Search for the cell housing the specified text and yield its (X, Y) center coordinate. 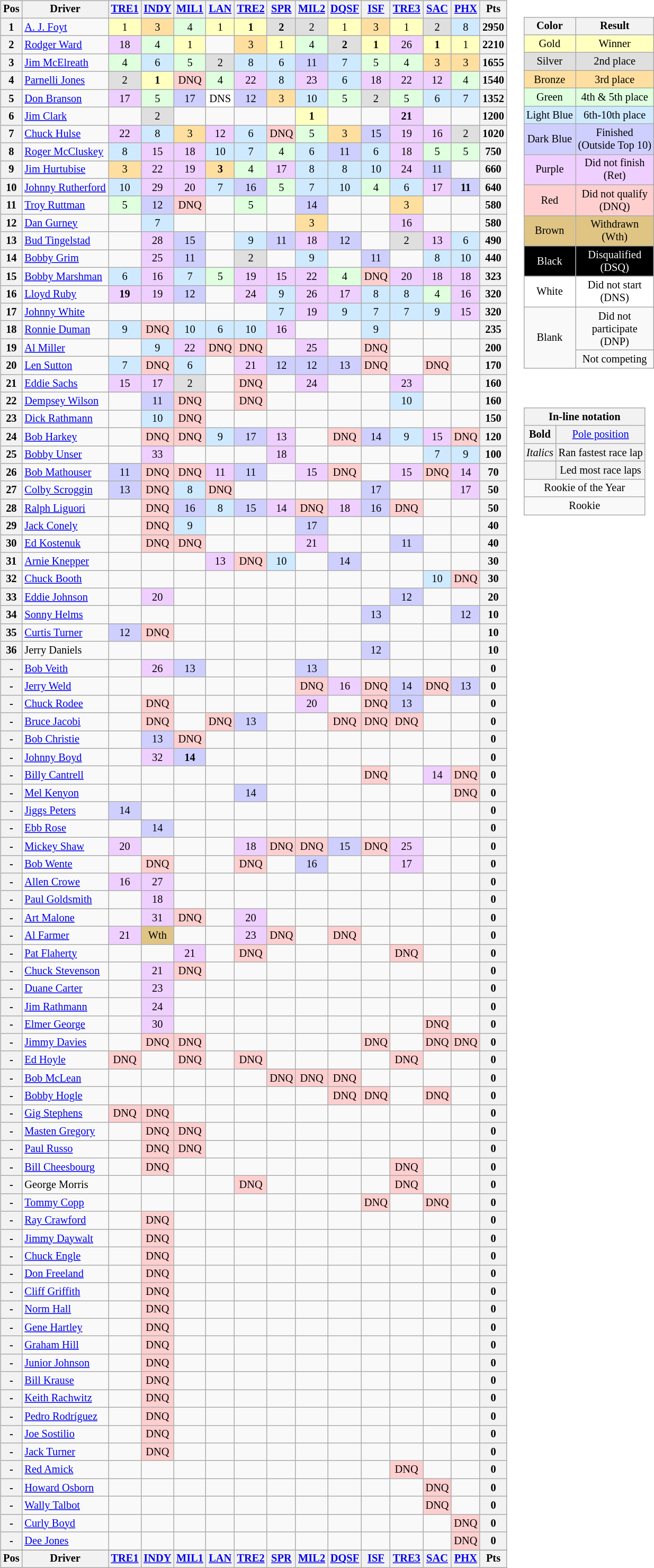
Purple (550, 170)
Sonny Helms (65, 615)
Jimmy Daywalt (65, 1238)
Ebb Rose (65, 829)
Ran fastest race lap (601, 452)
4th & 5th place (615, 97)
Jiggs Peters (65, 811)
6th-10th place (615, 115)
A. J. Foyt (65, 27)
Did not start(DNS) (615, 292)
Dee Jones (65, 1541)
Chuck Hulse (65, 134)
2nd place (615, 61)
Brown (550, 231)
34 (11, 615)
Don Branson (65, 98)
Jack Conely (65, 526)
Green (550, 97)
Ed Kostenuk (65, 543)
Graham Hill (65, 1345)
Wally Talbot (65, 1506)
Bob Christie (65, 740)
Curtis Turner (65, 633)
Dan Gurney (65, 223)
1200 (493, 116)
Norm Hall (65, 1310)
Junior Johnson (65, 1363)
Johnny White (65, 312)
Ronnie Duman (65, 330)
490 (493, 241)
Gene Hartley (65, 1327)
Did not finish(Ret) (615, 170)
Bobby Hogle (65, 1096)
750 (493, 152)
White (550, 292)
Bold (540, 434)
Ray Crawford (65, 1220)
Curly Boyd (65, 1523)
Result (615, 26)
100 (493, 455)
Wth (157, 936)
Blank (550, 338)
George Morris (65, 1185)
440 (493, 259)
1020 (493, 134)
Color (550, 26)
Jerry Weld (65, 686)
Bruce Jacobi (65, 722)
Joe Sostilio (65, 1434)
Chuck Engle (65, 1256)
Eddie Sachs (65, 383)
Withdrawn(Wth) (615, 231)
Jimmy Davies (65, 1043)
Paul Russo (65, 1149)
Bobby Marshman (65, 276)
Bob McLean (65, 1078)
Disqualified(DSQ) (615, 261)
Red (550, 200)
Tommy Copp (65, 1203)
Allen Crowe (65, 882)
Ed Hoyle (65, 1060)
Jim Hurtubise (65, 170)
Duane Carter (65, 989)
Billy Cantrell (65, 775)
Dark Blue (550, 139)
Jim Rathmann (65, 1007)
In-line notation (585, 417)
Johnny Boyd (65, 757)
Mel Kenyon (65, 793)
200 (493, 348)
35 (11, 633)
Eddie Johnson (65, 597)
Dick Rathmann (65, 419)
Chuck Rodee (65, 704)
Bob Harkey (65, 437)
Rookie of the Year (585, 488)
Keith Rachwitz (65, 1399)
Jim McElreath (65, 63)
2210 (493, 45)
Chuck Booth (65, 579)
Chuck Stevenson (65, 971)
Pedro Rodríguez (65, 1416)
Cliff Griffith (65, 1292)
Colby Scroggin (65, 490)
Dempsey Wilson (65, 401)
Not competing (615, 359)
640 (493, 187)
235 (493, 330)
1655 (493, 63)
Pole position (601, 434)
Finished(Outside Top 10) (615, 139)
Light Blue (550, 115)
323 (493, 276)
Bud Tingelstad (65, 241)
70 (493, 473)
Masten Gregory (65, 1131)
DNS (220, 98)
Jerry Daniels (65, 650)
36 (11, 650)
Johnny Rutherford (65, 187)
Bob Veith (65, 668)
Lloyd Ruby (65, 294)
660 (493, 170)
Elmer George (65, 1025)
Arnie Knepper (65, 561)
Pat Flaherty (65, 953)
Len Sutton (65, 366)
Al Miller (65, 348)
Led most race laps (601, 470)
Did not qualify(DNQ) (615, 200)
Rodger Ward (65, 45)
Jim Clark (65, 116)
Italics (540, 452)
Bronze (550, 79)
Troy Ruttman (65, 205)
2950 (493, 27)
Did notparticipate(DNP) (615, 329)
Bob Wente (65, 864)
150 (493, 419)
Bobby Grim (65, 259)
Parnelli Jones (65, 80)
Jack Turner (65, 1452)
Don Freeland (65, 1274)
Rookie (585, 506)
Gold (550, 44)
120 (493, 437)
Mickey Shaw (65, 846)
Bob Mathouser (65, 473)
Winner (615, 44)
1352 (493, 98)
Roger McCluskey (65, 152)
Ralph Liguori (65, 508)
Al Farmer (65, 936)
Gig Stephens (65, 1113)
Paul Goldsmith (65, 900)
Art Malone (65, 918)
Red Amick (65, 1470)
Howard Osborn (65, 1488)
170 (493, 366)
Bill Krause (65, 1381)
3rd place (615, 79)
Bill Cheesbourg (65, 1167)
Silver (550, 61)
Black (550, 261)
Bobby Unser (65, 455)
1540 (493, 80)
